From the cell containing the given text, extract its center point as [X, Y] coordinate. 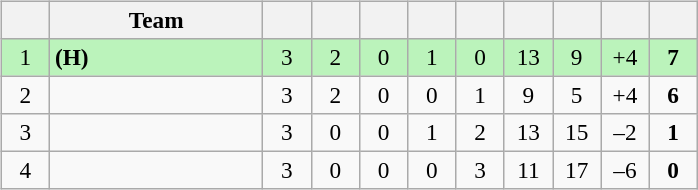
17 [576, 171]
(H) [156, 57]
–2 [625, 133]
15 [576, 133]
–6 [625, 171]
4 [25, 171]
11 [528, 171]
7 [673, 57]
6 [673, 95]
Team [156, 20]
5 [576, 95]
